Search for the cell housing the specified text and yield its [X, Y] center coordinate. 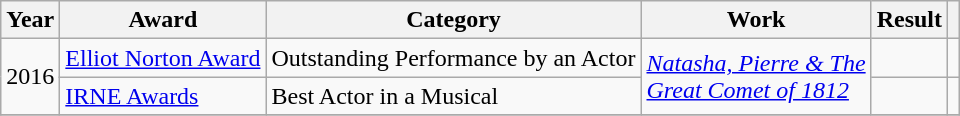
Category [454, 20]
Best Actor in a Musical [454, 96]
2016 [30, 77]
Result [909, 20]
Award [163, 20]
Natasha, Pierre & The Great Comet of 1812 [756, 77]
IRNE Awards [163, 96]
Work [756, 20]
Outstanding Performance by an Actor [454, 58]
Elliot Norton Award [163, 58]
Year [30, 20]
